Output the [X, Y] coordinate of the center of the cell containing the given text.  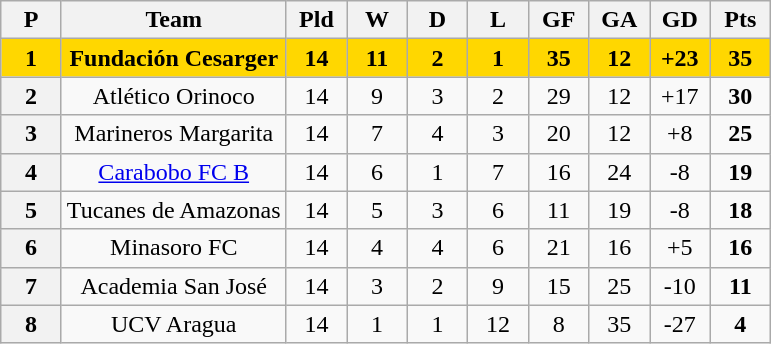
+8 [680, 134]
GD [680, 20]
Team [174, 20]
29 [558, 96]
W [378, 20]
Carabobo FC B [174, 172]
20 [558, 134]
L [498, 20]
GA [620, 20]
+23 [680, 58]
24 [620, 172]
15 [558, 286]
P [32, 20]
GF [558, 20]
-10 [680, 286]
D [438, 20]
+17 [680, 96]
Tucanes de Amazonas [174, 210]
+5 [680, 248]
30 [740, 96]
Academia San José [174, 286]
-27 [680, 324]
18 [740, 210]
Pts [740, 20]
UCV Aragua [174, 324]
Atlético Orinoco [174, 96]
Marineros Margarita [174, 134]
Pld [316, 20]
Minasoro FC [174, 248]
Fundación Cesarger [174, 58]
21 [558, 248]
